Determine the [x, y] coordinate at the center of the cell enclosing the given text.  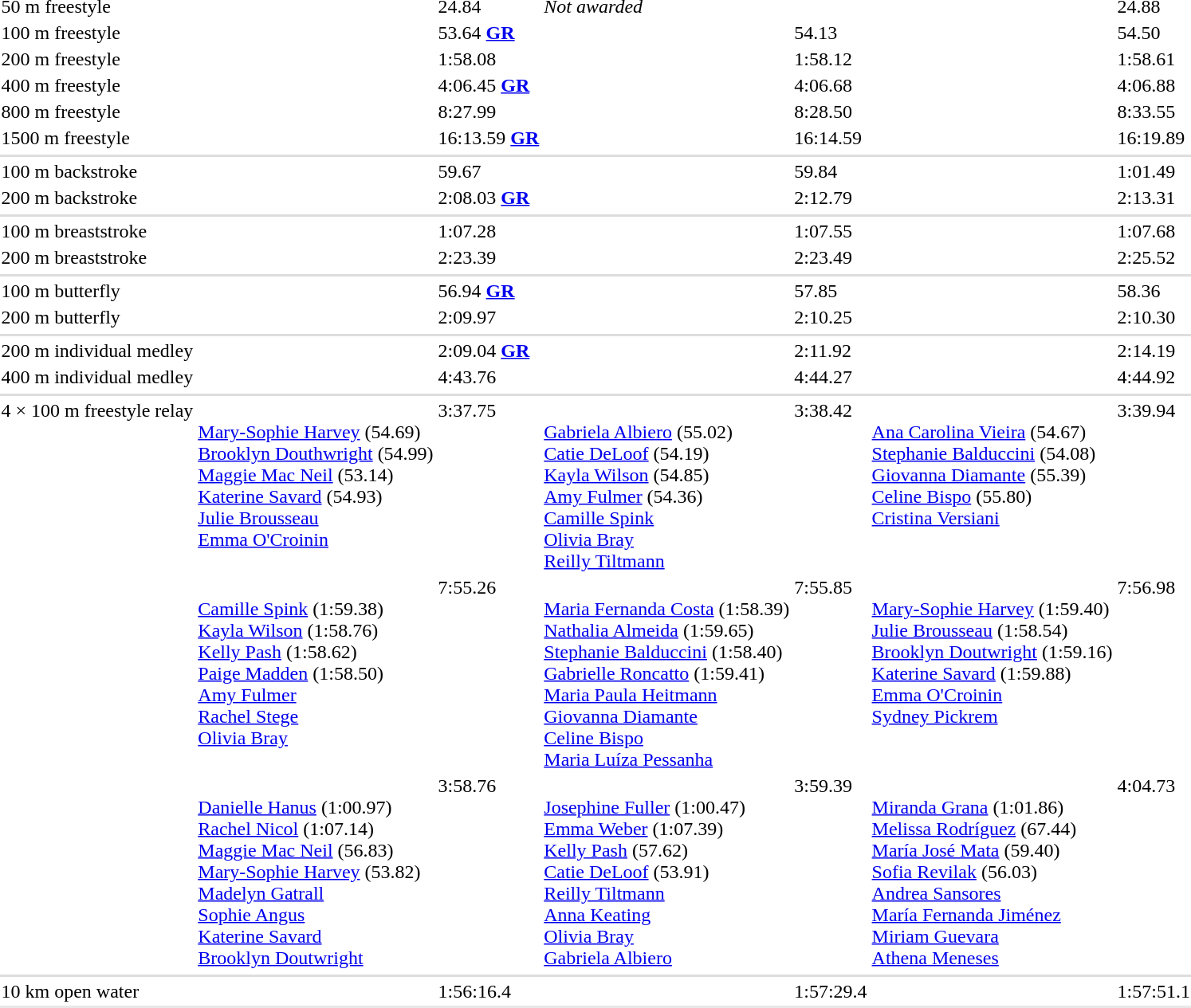
1500 m freestyle [97, 138]
100 m breaststroke [97, 231]
2:10.25 [831, 317]
1:57:51.1 [1154, 991]
2:08.03 GR [489, 198]
Mary-Sophie Harvey (1:59.40)Julie Brousseau (1:58.54)Brooklyn Doutwright (1:59.16)Katerine Savard (1:59.88)Emma O'CroininSydney Pickrem [992, 673]
16:14.59 [831, 138]
400 m individual medley [97, 377]
3:58.76 [489, 872]
54.13 [831, 33]
1:58.08 [489, 59]
2:10.30 [1154, 317]
53.64 GR [489, 33]
8:27.99 [489, 112]
59.84 [831, 171]
1:07.55 [831, 231]
3:59.39 [831, 872]
16:13.59 GR [489, 138]
2:11.92 [831, 351]
2:23.39 [489, 257]
1:57:29.4 [831, 991]
16:19.89 [1154, 138]
10 km open water [97, 991]
2:23.49 [831, 257]
4:44.92 [1154, 377]
1:01.49 [1154, 171]
3:38.42 [831, 486]
200 m breaststroke [97, 257]
200 m butterfly [97, 317]
4:43.76 [489, 377]
200 m freestyle [97, 59]
Camille Spink (1:59.38)Kayla Wilson (1:58.76)Kelly Pash (1:58.62)Paige Madden (1:58.50)Amy FulmerRachel StegeOlivia Bray [316, 673]
56.94 GR [489, 291]
2:13.31 [1154, 198]
7:56.98 [1154, 673]
7:55.26 [489, 673]
4:04.73 [1154, 872]
Josephine Fuller (1:00.47)Emma Weber (1:07.39)Kelly Pash (57.62)Catie DeLoof (53.91)Reilly TiltmannAnna KeatingOlivia BrayGabriela Albiero [666, 872]
800 m freestyle [97, 112]
2:12.79 [831, 198]
1:58.61 [1154, 59]
4:06.45 GR [489, 85]
4:06.88 [1154, 85]
8:33.55 [1154, 112]
58.36 [1154, 291]
2:25.52 [1154, 257]
4:06.68 [831, 85]
4 × 100 m freestyle relay [97, 486]
2:14.19 [1154, 351]
4:44.27 [831, 377]
54.50 [1154, 33]
7:55.85 [831, 673]
100 m butterfly [97, 291]
200 m backstroke [97, 198]
2:09.97 [489, 317]
8:28.50 [831, 112]
57.85 [831, 291]
2:09.04 GR [489, 351]
1:56:16.4 [489, 991]
100 m freestyle [97, 33]
1:58.12 [831, 59]
1:07.28 [489, 231]
100 m backstroke [97, 171]
Ana Carolina Vieira (54.67)Stephanie Balduccini (54.08)Giovanna Diamante (55.39)Celine Bispo (55.80)Cristina Versiani [992, 486]
1:07.68 [1154, 231]
Gabriela Albiero (55.02)Catie DeLoof (54.19)Kayla Wilson (54.85)Amy Fulmer (54.36)Camille SpinkOlivia BrayReilly Tiltmann [666, 486]
3:39.94 [1154, 486]
400 m freestyle [97, 85]
3:37.75 [489, 486]
59.67 [489, 171]
200 m individual medley [97, 351]
Mary-Sophie Harvey (54.69)Brooklyn Douthwright (54.99)Maggie Mac Neil (53.14)Katerine Savard (54.93)Julie BrousseauEmma O'Croinin [316, 486]
